Find where the given text appears and provide that cell's center as (X, Y) coordinate. 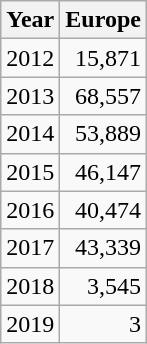
53,889 (104, 134)
15,871 (104, 58)
2015 (30, 172)
43,339 (104, 248)
3 (104, 324)
2019 (30, 324)
2016 (30, 210)
2013 (30, 96)
40,474 (104, 210)
2012 (30, 58)
3,545 (104, 286)
68,557 (104, 96)
46,147 (104, 172)
Europe (104, 20)
2017 (30, 248)
2014 (30, 134)
2018 (30, 286)
Year (30, 20)
